Pinpoint the cell where the given text exists, returning its (X, Y) midpoint coordinate. 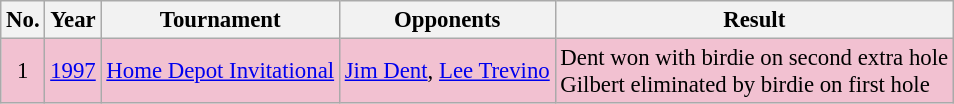
Jim Dent, Lee Trevino (447, 72)
Year (73, 20)
No. (23, 20)
Result (754, 20)
1997 (73, 72)
Dent won with birdie on second extra holeGilbert eliminated by birdie on first hole (754, 72)
1 (23, 72)
Tournament (220, 20)
Home Depot Invitational (220, 72)
Opponents (447, 20)
